Scan for the cell matching the given text and deliver its [X, Y] coordinate at center. 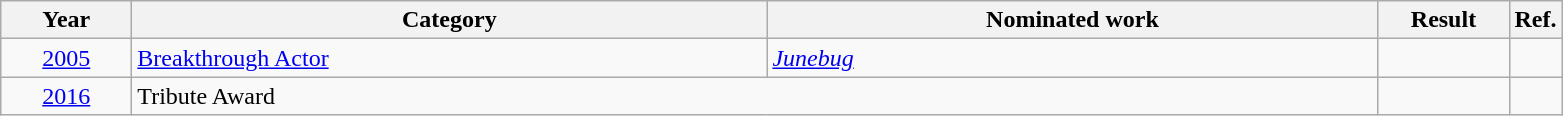
Result [1444, 20]
Junebug [1072, 58]
2005 [66, 58]
Tribute Award [755, 96]
Ref. [1536, 20]
2016 [66, 96]
Nominated work [1072, 20]
Category [450, 20]
Breakthrough Actor [450, 58]
Year [66, 20]
